Identify which cell holds the provided text, then report its [X, Y] central coordinate. 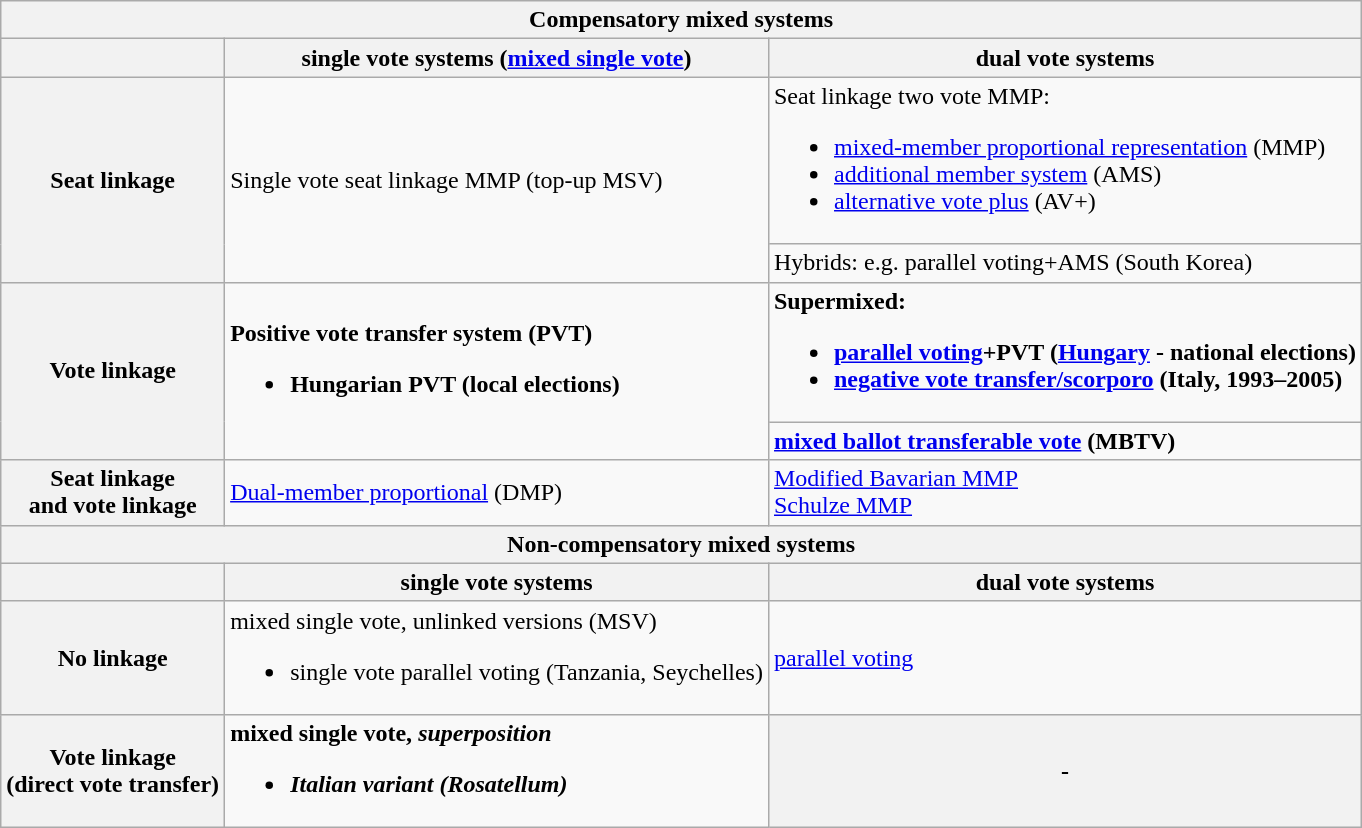
Single vote seat linkage MMP (top-up MSV) [497, 180]
Supermixed:parallel voting+PVT (Hungary - national elections)negative vote transfer/scorporo (Italy, 1993–2005) [1064, 352]
Non-compensatory mixed systems [682, 544]
mixed single vote, superpositionItalian variant (Rosatellum) [497, 770]
mixed single vote, unlinked versions (MSV)single vote parallel voting (Tanzania, Seychelles) [497, 658]
single vote systems [497, 582]
single vote systems (mixed single vote) [497, 58]
Seat linkageand vote linkage [113, 492]
Vote linkage(direct vote transfer) [113, 770]
Seat linkage two vote MMP:mixed-member proportional representation (MMP)additional member system (AMS)alternative vote plus (AV+) [1064, 160]
mixed ballot transferable vote (MBTV) [1064, 441]
Hybrids: e.g. parallel voting+AMS (South Korea) [1064, 263]
Seat linkage [113, 180]
Positive vote transfer system (PVT)Hungarian PVT (local elections) [497, 371]
parallel voting [1064, 658]
Vote linkage [113, 371]
No linkage [113, 658]
- [1064, 770]
Dual-member proportional (DMP) [497, 492]
Modified Bavarian MMPSchulze MMP [1064, 492]
Compensatory mixed systems [682, 20]
